Scan for the cell matching the given text and deliver its (x, y) coordinate at center. 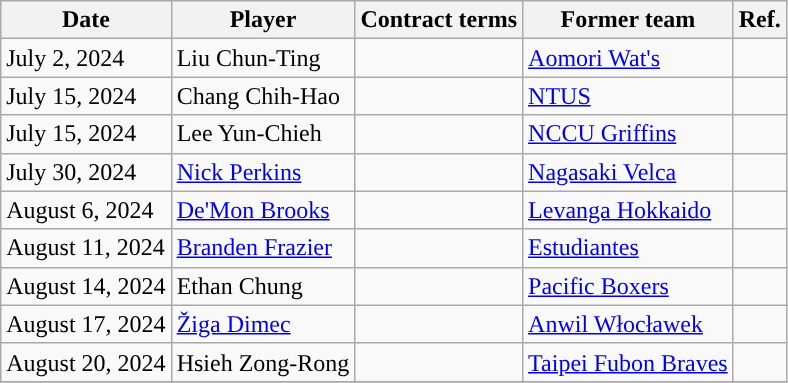
Ethan Chung (263, 286)
Žiga Dimec (263, 324)
Branden Frazier (263, 248)
Liu Chun-Ting (263, 58)
July 30, 2024 (86, 172)
Chang Chih-Hao (263, 96)
De'Mon Brooks (263, 210)
July 2, 2024 (86, 58)
Nagasaki Velca (628, 172)
Estudiantes (628, 248)
Anwil Włocławek (628, 324)
Aomori Wat's (628, 58)
August 6, 2024 (86, 210)
Hsieh Zong-Rong (263, 362)
Player (263, 20)
Lee Yun-Chieh (263, 134)
Date (86, 20)
August 11, 2024 (86, 248)
Levanga Hokkaido (628, 210)
Contract terms (439, 20)
August 17, 2024 (86, 324)
Former team (628, 20)
August 20, 2024 (86, 362)
Nick Perkins (263, 172)
NCCU Griffins (628, 134)
NTUS (628, 96)
Taipei Fubon Braves (628, 362)
August 14, 2024 (86, 286)
Ref. (760, 20)
Pacific Boxers (628, 286)
